Locate the cell with the specified text and output its [X, Y] center coordinate. 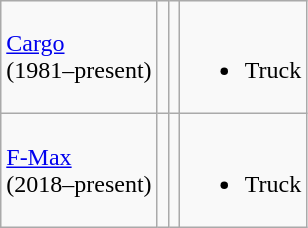
Cargo(1981–present) [79, 58]
F-Max(2018–present) [79, 170]
